Capture the cell that displays the provided text and extract its (x, y) central coordinate. 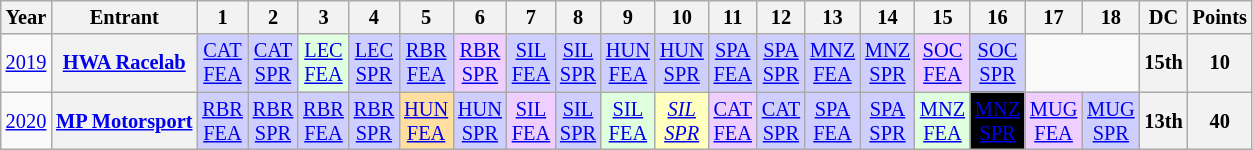
13 (832, 17)
SOCFEA (942, 63)
HWA Racelab (124, 63)
Year (26, 17)
5 (426, 17)
1 (222, 17)
MUGSPR (1110, 121)
15 (942, 17)
8 (578, 17)
LECFEA (323, 63)
Entrant (124, 17)
16 (998, 17)
12 (781, 17)
2 (273, 17)
17 (1054, 17)
13th (1163, 121)
Points (1220, 17)
SOCSPR (998, 63)
MP Motorsport (124, 121)
DC (1163, 17)
4 (374, 17)
7 (531, 17)
40 (1220, 121)
9 (628, 17)
LECSPR (374, 63)
2020 (26, 121)
2019 (26, 63)
11 (733, 17)
MUGFEA (1054, 121)
3 (323, 17)
14 (888, 17)
18 (1110, 17)
15th (1163, 63)
6 (480, 17)
